Provide the (X, Y) coordinate of the cell's center where the given text is located.  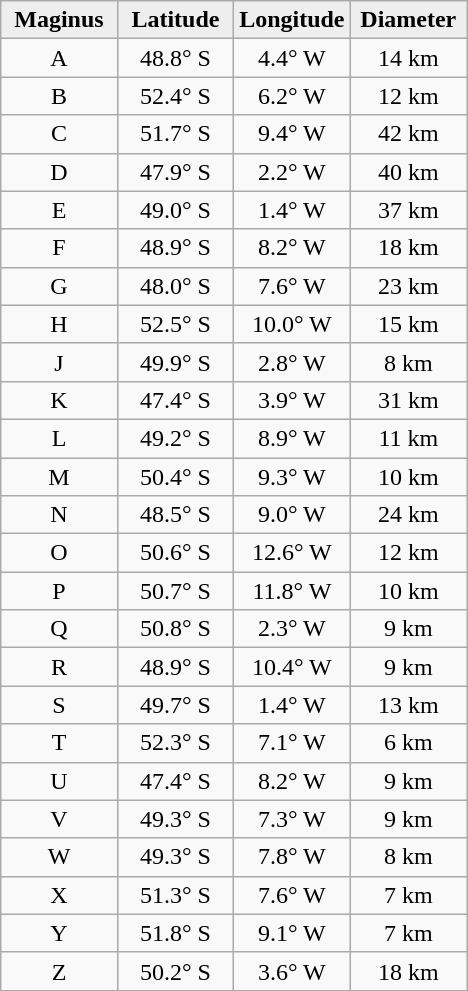
3.6° W (292, 971)
4.4° W (292, 58)
E (59, 210)
7.3° W (292, 819)
9.3° W (292, 477)
50.6° S (175, 553)
W (59, 857)
Z (59, 971)
24 km (408, 515)
10.0° W (292, 324)
M (59, 477)
47.9° S (175, 172)
48.5° S (175, 515)
C (59, 134)
13 km (408, 705)
2.8° W (292, 362)
N (59, 515)
9.4° W (292, 134)
9.0° W (292, 515)
X (59, 895)
Diameter (408, 20)
48.8° S (175, 58)
10.4° W (292, 667)
50.7° S (175, 591)
50.4° S (175, 477)
7.8° W (292, 857)
S (59, 705)
8.9° W (292, 438)
K (59, 400)
L (59, 438)
50.8° S (175, 629)
V (59, 819)
12.6° W (292, 553)
6 km (408, 743)
49.0° S (175, 210)
A (59, 58)
9.1° W (292, 933)
48.0° S (175, 286)
7.1° W (292, 743)
14 km (408, 58)
23 km (408, 286)
Latitude (175, 20)
D (59, 172)
B (59, 96)
F (59, 248)
Y (59, 933)
51.3° S (175, 895)
51.7° S (175, 134)
11.8° W (292, 591)
U (59, 781)
G (59, 286)
15 km (408, 324)
42 km (408, 134)
Longitude (292, 20)
J (59, 362)
R (59, 667)
Q (59, 629)
2.3° W (292, 629)
2.2° W (292, 172)
37 km (408, 210)
49.7° S (175, 705)
52.5° S (175, 324)
31 km (408, 400)
6.2° W (292, 96)
50.2° S (175, 971)
49.9° S (175, 362)
52.4° S (175, 96)
49.2° S (175, 438)
T (59, 743)
Maginus (59, 20)
H (59, 324)
40 km (408, 172)
52.3° S (175, 743)
3.9° W (292, 400)
O (59, 553)
P (59, 591)
11 km (408, 438)
51.8° S (175, 933)
